Capture the cell that displays the provided text and extract its (x, y) central coordinate. 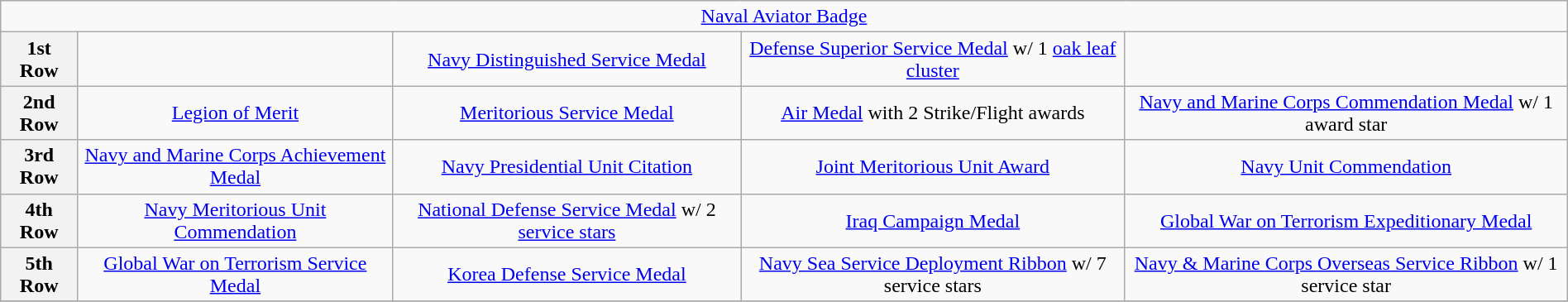
Navy Distinguished Service Medal (566, 60)
Air Medal with 2 Strike/Flight awards (933, 113)
1st Row (40, 60)
Navy & Marine Corps Overseas Service Ribbon w/ 1 service star (1346, 275)
Korea Defense Service Medal (566, 275)
4th Row (40, 220)
Joint Meritorious Unit Award (933, 167)
Meritorious Service Medal (566, 113)
Global War on Terrorism Expeditionary Medal (1346, 220)
Navy and Marine Corps Commendation Medal w/ 1 award star (1346, 113)
Naval Aviator Badge (784, 17)
Defense Superior Service Medal w/ 1 oak leaf cluster (933, 60)
3rd Row (40, 167)
Legion of Merit (236, 113)
5th Row (40, 275)
Navy Unit Commendation (1346, 167)
National Defense Service Medal w/ 2 service stars (566, 220)
Navy Presidential Unit Citation (566, 167)
2nd Row (40, 113)
Navy and Marine Corps Achievement Medal (236, 167)
Navy Meritorious Unit Commendation (236, 220)
Iraq Campaign Medal (933, 220)
Navy Sea Service Deployment Ribbon w/ 7 service stars (933, 275)
Global War on Terrorism Service Medal (236, 275)
